Identify which cell holds the provided text, then report its [x, y] central coordinate. 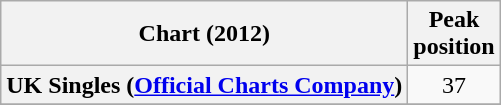
UK Singles (Official Charts Company) [204, 85]
Peakposition [454, 34]
Chart (2012) [204, 34]
37 [454, 85]
